Locate the cell with the specified text and output its (x, y) center coordinate. 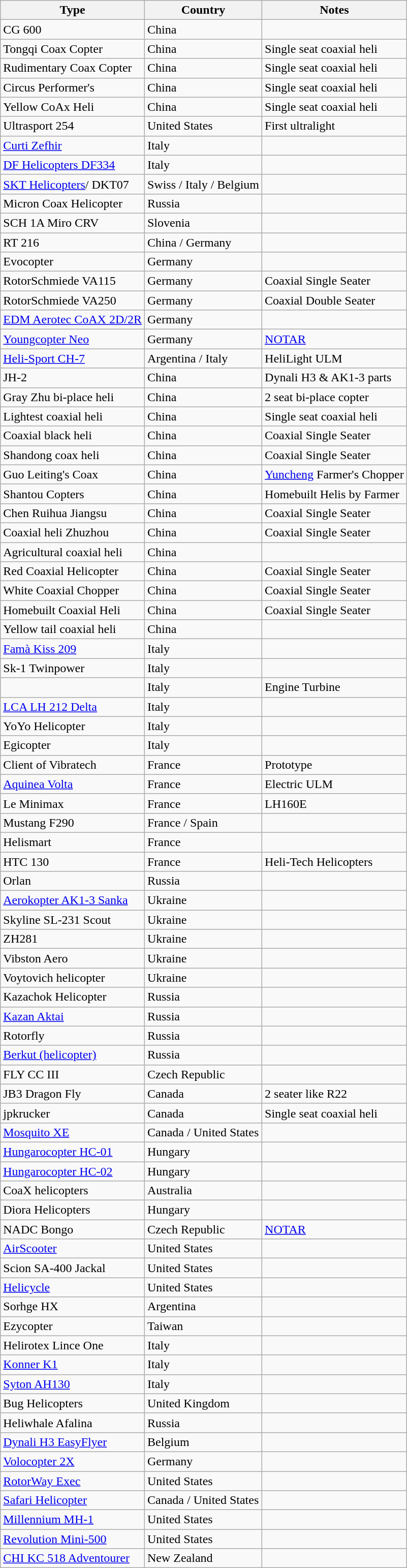
CG 600 (73, 29)
Hungarocopter HC-02 (73, 1171)
SKT Helicopters/ DKT07 (73, 184)
Yellow CoAx Heli (73, 107)
Dynali H3 & AK1-3 parts (334, 378)
DF Helicopters DF334 (73, 165)
Syton AH130 (73, 1384)
Yellow tail coaxial heli (73, 629)
Safari Helicopter (73, 1500)
Heli-Sport CH-7 (73, 358)
Agricultural coaxial heli (73, 552)
Helirotex Lince One (73, 1345)
Prototype (334, 765)
China / Germany (203, 243)
Diora Helicopters (73, 1210)
CoaX helicopters (73, 1191)
Dynali H3 EasyFlyer (73, 1442)
Voytovich helicopter (73, 978)
FLY CC III (73, 1074)
Millennium MH-1 (73, 1520)
Heliwhale Afalina (73, 1423)
LH160E (334, 803)
Argentina / Italy (203, 358)
Engine Turbine (334, 687)
Belgium (203, 1442)
Sk-1 Twinpower (73, 668)
Micron Coax Helicopter (73, 203)
Volocopter 2X (73, 1461)
Country (203, 10)
Electric ULM (334, 784)
Chen Ruihua Jiangsu (73, 513)
Ultrasport 254 (73, 126)
Mosquito XE (73, 1132)
Helicycle (73, 1287)
White Coaxial Chopper (73, 591)
Guo Leiting's Coax (73, 474)
RotorSchmiede VA115 (73, 281)
Homebuilt Coaxial Heli (73, 610)
Revolution Mini-500 (73, 1539)
Kazachok Helicopter (73, 997)
Scion SA-400 Jackal (73, 1268)
Taiwan (203, 1326)
Swiss / Italy / Belgium (203, 184)
2 seat bi-place copter (334, 397)
Argentina (203, 1307)
LCA LH 212 Delta (73, 707)
YoYo Helicopter (73, 726)
HTC 130 (73, 862)
Famà Kiss 209 (73, 649)
Australia (203, 1191)
Vibston Aero (73, 958)
Youngcopter Neo (73, 339)
2 seater like R22 (334, 1094)
Heli-Tech Helicopters (334, 862)
Le Minimax (73, 803)
Lightest coaxial heli (73, 416)
EDM Aerotec CoAX 2D/2R (73, 320)
First ultralight (334, 126)
Bug Helicopters (73, 1403)
RotorWay Exec (73, 1481)
Sorhge HX (73, 1307)
AirScooter (73, 1249)
Coaxial Double Seater (334, 300)
HeliLight ULM (334, 358)
Egicopter (73, 745)
RT 216 (73, 243)
Notes (334, 10)
Yuncheng Farmer's Chopper (334, 474)
Rudimentary Coax Copter (73, 68)
Kazan Aktai (73, 1016)
France / Spain (203, 823)
CHI KC 518 Adventourer (73, 1558)
RotorSchmiede VA250 (73, 300)
Aquinea Volta (73, 784)
Konner K1 (73, 1365)
Berkut (helicopter) (73, 1055)
Orlan (73, 881)
ZH281 (73, 939)
Helismart (73, 842)
Slovenia (203, 223)
Mustang F290 (73, 823)
Skyline SL-231 Scout (73, 920)
Gray Zhu bi-place heli (73, 397)
Circus Performer's (73, 87)
Aerokopter AK1-3 Sanka (73, 900)
Shantou Copters (73, 494)
Ezycopter (73, 1326)
Coaxial heli Zhuzhou (73, 532)
SCH 1A Miro CRV (73, 223)
New Zealand (203, 1558)
Client of Vibratech (73, 765)
Homebuilt Helis by Farmer (334, 494)
Evocopter (73, 262)
Shandong coax heli (73, 455)
Hungarocopter HC-01 (73, 1152)
jpkrucker (73, 1113)
United Kingdom (203, 1403)
Rotorfly (73, 1036)
NADC Bongo (73, 1229)
Type (73, 10)
Red Coaxial Helicopter (73, 571)
Curti Zefhir (73, 145)
JB3 Dragon Fly (73, 1094)
Coaxial black heli (73, 436)
JH-2 (73, 378)
Tongqi Coax Copter (73, 49)
